Find where the given text appears and provide that cell's center as [x, y] coordinate. 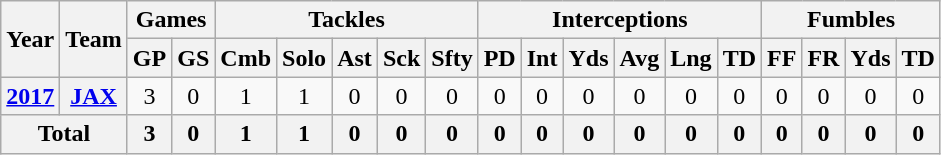
Sfty [452, 58]
Fumbles [852, 20]
Year [30, 39]
PD [500, 58]
GP [149, 58]
JAX [94, 96]
GS [194, 58]
2017 [30, 96]
FR [824, 58]
Sck [401, 58]
Solo [304, 58]
FF [782, 58]
Lng [691, 58]
Tackles [346, 20]
Total [64, 134]
Interceptions [620, 20]
Ast [355, 58]
Avg [640, 58]
Cmb [246, 58]
Games [170, 20]
Int [542, 58]
Team [94, 39]
